Search for the cell housing the specified text and yield its [X, Y] center coordinate. 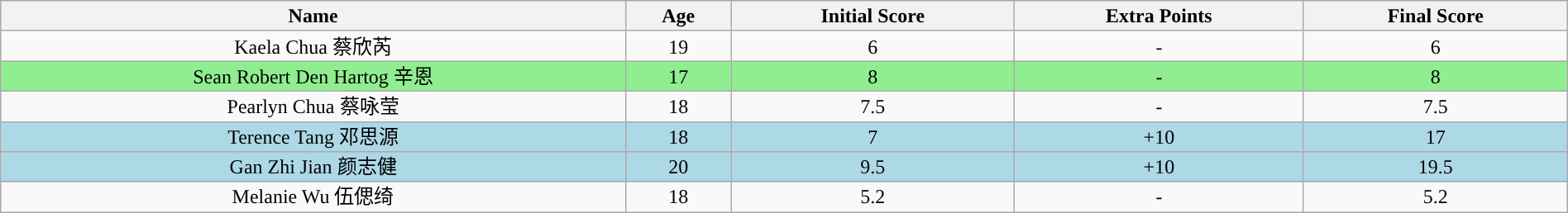
Name [313, 17]
Extra Points [1159, 17]
9.5 [872, 167]
Pearlyn Chua 蔡咏莹 [313, 106]
Gan Zhi Jian 颜志健 [313, 167]
Age [678, 17]
Initial Score [872, 17]
Sean Robert Den Hartog 辛恩 [313, 76]
Melanie Wu 伍偲绮 [313, 196]
7 [872, 137]
19.5 [1436, 167]
Kaela Chua 蔡欣芮 [313, 46]
19 [678, 46]
Final Score [1436, 17]
20 [678, 167]
Terence Tang 邓思源 [313, 137]
